Scan for the cell matching the given text and deliver its [x, y] coordinate at center. 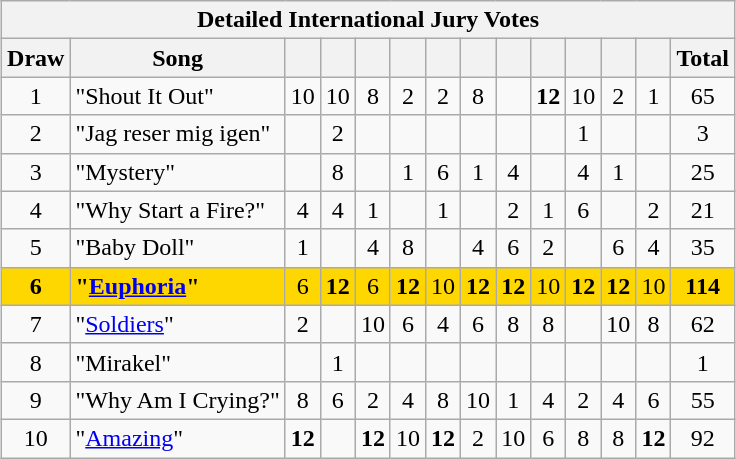
21 [703, 210]
7 [36, 324]
55 [703, 400]
9 [36, 400]
62 [703, 324]
"Soldiers" [178, 324]
25 [703, 172]
"Jag reser mig igen" [178, 134]
5 [36, 248]
Detailed International Jury Votes [368, 20]
Song [178, 58]
92 [703, 438]
"Euphoria" [178, 286]
"Mirakel" [178, 362]
"Why Am I Crying?" [178, 400]
Total [703, 58]
Draw [36, 58]
114 [703, 286]
"Amazing" [178, 438]
"Why Start a Fire?" [178, 210]
"Baby Doll" [178, 248]
65 [703, 96]
35 [703, 248]
"Shout It Out" [178, 96]
"Mystery" [178, 172]
